Detect which cell encompasses the target text, then output its [X, Y] center coordinate. 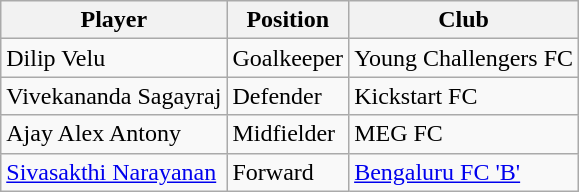
Young Challengers FC [464, 58]
Midfielder [288, 134]
Club [464, 20]
Goalkeeper [288, 58]
Dilip Velu [114, 58]
Kickstart FC [464, 96]
MEG FC [464, 134]
Defender [288, 96]
Ajay Alex Antony [114, 134]
Bengaluru FC 'B' [464, 172]
Vivekananda Sagayraj [114, 96]
Forward [288, 172]
Player [114, 20]
Position [288, 20]
Sivasakthi Narayanan [114, 172]
